Locate the cell with the specified text and output its (X, Y) center coordinate. 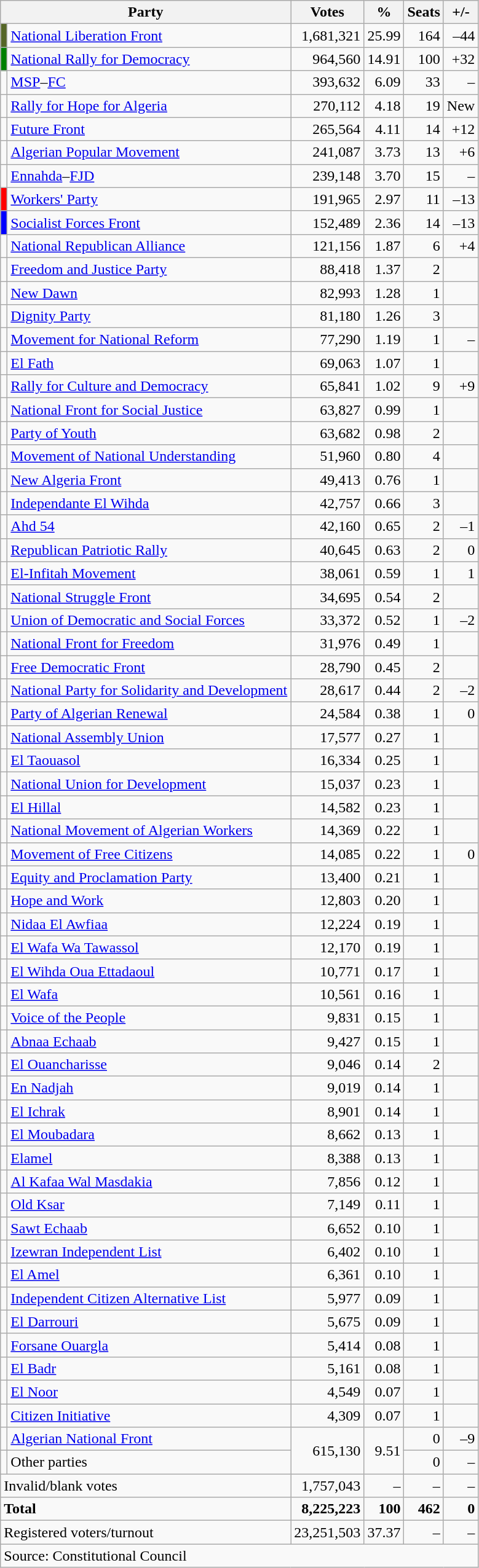
Other parties (149, 1462)
New (461, 106)
615,130 (327, 1451)
Dignity Party (149, 316)
National Movement of Algerian Workers (149, 831)
462 (424, 1509)
265,564 (327, 129)
Rally for Culture and Democracy (149, 386)
17,577 (327, 737)
0.45 (384, 667)
El Wafa (149, 994)
Republican Patriotic Rally (149, 550)
+12 (461, 129)
16,334 (327, 761)
–9 (461, 1439)
0.12 (384, 1182)
6,402 (327, 1252)
0.11 (384, 1205)
5,161 (327, 1368)
El Amel (149, 1275)
152,489 (327, 222)
10,561 (327, 994)
Votes (327, 12)
El Ichrak (149, 1111)
0.66 (384, 503)
3.70 (384, 176)
% (384, 12)
121,156 (327, 246)
0.44 (384, 691)
28,617 (327, 691)
14.91 (384, 59)
11 (424, 199)
El Darrouri (149, 1322)
National Party for Solidarity and Development (149, 691)
9.51 (384, 1451)
Party of Youth (149, 433)
New Dawn (149, 293)
MSP–FC (149, 82)
Forsane Ouargla (149, 1345)
14,085 (327, 854)
40,645 (327, 550)
0.25 (384, 761)
0.98 (384, 433)
1.37 (384, 269)
Citizen Initiative (149, 1415)
0.17 (384, 971)
National Union for Development (149, 784)
El Moubadara (149, 1135)
6,652 (327, 1228)
Algerian Popular Movement (149, 152)
12,224 (327, 924)
El-Infitah Movement (149, 573)
4,549 (327, 1392)
15,037 (327, 784)
1.19 (384, 340)
0.59 (384, 573)
14,369 (327, 831)
0.52 (384, 620)
Elamel (149, 1158)
6,361 (327, 1275)
Workers' Party (149, 199)
42,160 (327, 527)
7,149 (327, 1205)
12,803 (327, 901)
Rally for Hope for Algeria (149, 106)
5,675 (327, 1322)
0.38 (384, 714)
3.73 (384, 152)
4.11 (384, 129)
8,388 (327, 1158)
+6 (461, 152)
964,560 (327, 59)
9,019 (327, 1088)
37.37 (384, 1532)
Free Democratic Front (149, 667)
12,170 (327, 947)
0.63 (384, 550)
Ahd 54 (149, 527)
33 (424, 82)
15 (424, 176)
National Republican Alliance (149, 246)
14,582 (327, 807)
Izewran Independent List (149, 1252)
6 (424, 246)
National Liberation Front (149, 36)
23,251,503 (327, 1532)
Freedom and Justice Party (149, 269)
34,695 (327, 597)
Union of Democratic and Social Forces (149, 620)
63,682 (327, 433)
28,790 (327, 667)
63,827 (327, 410)
Party (146, 12)
69,063 (327, 363)
49,413 (327, 480)
+/- (461, 12)
1.07 (384, 363)
1,757,043 (327, 1486)
4 (424, 457)
–1 (461, 527)
Socialist Forces Front (149, 222)
El Badr (149, 1368)
Future Front (149, 129)
El Noor (149, 1392)
9,046 (327, 1065)
National Struggle Front (149, 597)
Invalid/blank votes (146, 1486)
El Hillal (149, 807)
270,112 (327, 106)
2.36 (384, 222)
8,901 (327, 1111)
10,771 (327, 971)
Source: Constitutional Council (240, 1556)
1.26 (384, 316)
National Front for Social Justice (149, 410)
1.02 (384, 386)
Movement for National Reform (149, 340)
81,180 (327, 316)
24,584 (327, 714)
Independent Citizen Alternative List (149, 1298)
191,965 (327, 199)
82,993 (327, 293)
7,856 (327, 1182)
Party of Algerian Renewal (149, 714)
4.18 (384, 106)
Total (146, 1509)
El Wafa Wa Tawassol (149, 947)
Registered voters/turnout (146, 1532)
6.09 (384, 82)
0.99 (384, 410)
Ennahda–FJD (149, 176)
En Nadjah (149, 1088)
Movement of Free Citizens (149, 854)
National Assembly Union (149, 737)
241,087 (327, 152)
Independante El Wihda (149, 503)
4,309 (327, 1415)
1.28 (384, 293)
13,400 (327, 877)
–44 (461, 36)
88,418 (327, 269)
0.20 (384, 901)
25.99 (384, 36)
0.65 (384, 527)
33,372 (327, 620)
Algerian National Front (149, 1439)
Old Ksar (149, 1205)
Movement of National Understanding (149, 457)
77,290 (327, 340)
National Front for Freedom (149, 643)
239,148 (327, 176)
9,427 (327, 1041)
164 (424, 36)
Nidaa El Awfiaa (149, 924)
Voice of the People (149, 1017)
+4 (461, 246)
El Ouancharisse (149, 1065)
393,632 (327, 82)
13 (424, 152)
0.49 (384, 643)
42,757 (327, 503)
1,681,321 (327, 36)
2.97 (384, 199)
Equity and Proclamation Party (149, 877)
9,831 (327, 1017)
31,976 (327, 643)
9 (424, 386)
65,841 (327, 386)
19 (424, 106)
Abnaa Echaab (149, 1041)
5,977 (327, 1298)
0.80 (384, 457)
8,225,223 (327, 1509)
+32 (461, 59)
0.54 (384, 597)
38,061 (327, 573)
El Fath (149, 363)
El Wihda Oua Ettadaoul (149, 971)
8,662 (327, 1135)
51,960 (327, 457)
+9 (461, 386)
1.87 (384, 246)
El Taouasol (149, 761)
Sawt Echaab (149, 1228)
New Algeria Front (149, 480)
National Rally for Democracy (149, 59)
0.76 (384, 480)
0.27 (384, 737)
5,414 (327, 1345)
Seats (424, 12)
Al Kafaa Wal Masdakia (149, 1182)
0.21 (384, 877)
Hope and Work (149, 901)
0.16 (384, 994)
